Provide the [x, y] coordinate of the cell's center where the given text is located.  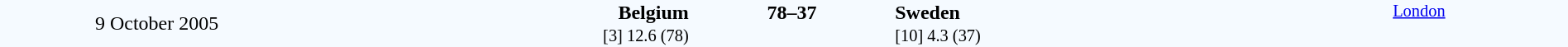
[3] 12.6 (78) [501, 36]
Sweden [1082, 12]
78–37 [791, 12]
London [1419, 23]
9 October 2005 [157, 23]
Belgium [501, 12]
[10] 4.3 (37) [1082, 36]
